Detect which cell encompasses the target text, then output its [x, y] center coordinate. 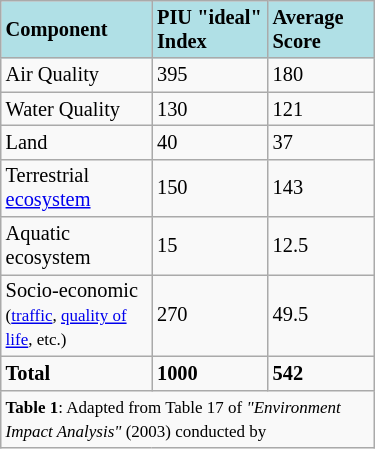
Terrestrial ecosystem [76, 188]
150 [210, 188]
PIU "ideal" Index [210, 30]
395 [210, 75]
542 [322, 373]
Land [76, 143]
180 [322, 75]
Aquatic ecosystem [76, 246]
Total [76, 373]
40 [210, 143]
130 [210, 109]
37 [322, 143]
12.5 [322, 246]
Air Quality [76, 75]
Component [76, 30]
Socio-economic(traffic, quality of life, etc.) [76, 316]
143 [322, 188]
49.5 [322, 316]
Water Quality [76, 109]
Table 1: Adapted from Table 17 of "Environment Impact Analysis" (2003) conducted by [188, 419]
121 [322, 109]
270 [210, 316]
Average Score [322, 30]
15 [210, 246]
1000 [210, 373]
